For the text-containing cell, return its midpoint in (X, Y) coordinate format. 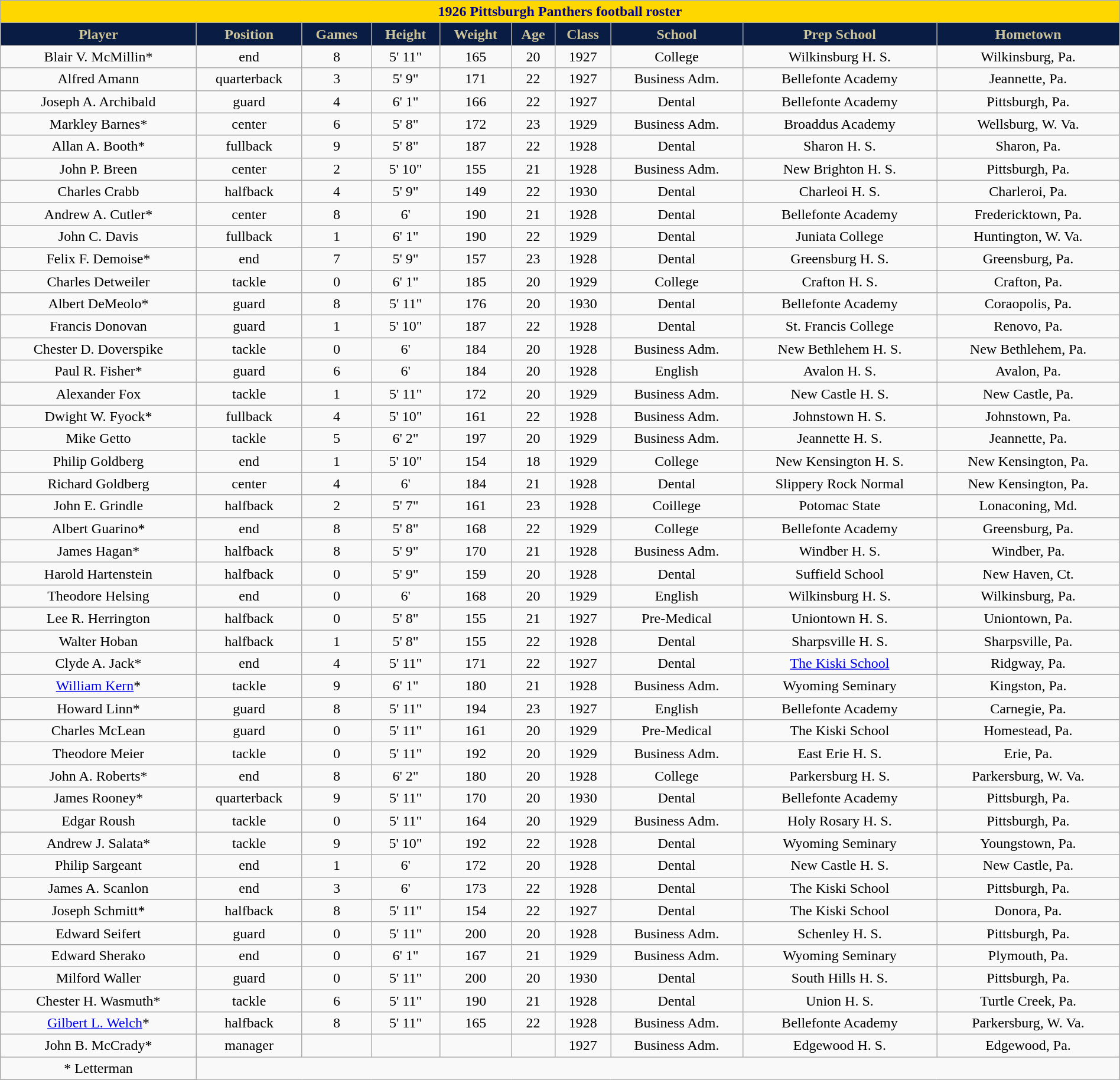
159 (475, 573)
Alfred Amann (98, 79)
Crafton H. S. (840, 282)
166 (475, 102)
Francis Donovan (98, 327)
Theodore Meier (98, 753)
James Hagan* (98, 551)
18 (533, 461)
Charleoi H. S. (840, 191)
Philip Sargeant (98, 866)
Sharon, Pa. (1028, 146)
Uniontown, Pa. (1028, 618)
164 (475, 821)
Sharpsville H. S. (840, 641)
South Hills H. S. (840, 978)
Greensburg H. S. (840, 259)
Chester H. Wasmuth* (98, 1001)
Paul R. Fisher* (98, 371)
Milford Waller (98, 978)
East Erie H. S. (840, 753)
Coillege (677, 506)
Gilbert L. Welch* (98, 1023)
Edgar Roush (98, 821)
Johnstown, Pa. (1028, 416)
Edward Sherako (98, 955)
149 (475, 191)
New Kensington H. S. (840, 461)
* Letterman (98, 1068)
Avalon, Pa. (1028, 371)
Potomac State (840, 506)
Clyde A. Jack* (98, 664)
7 (337, 259)
Markley Barnes* (98, 124)
Windber H. S. (840, 551)
Height (406, 34)
Philip Goldberg (98, 461)
Harold Hartenstein (98, 573)
Donora, Pa. (1028, 911)
John P. Breen (98, 169)
Lee R. Herrington (98, 618)
Jeannette H. S. (840, 439)
Allan A. Booth* (98, 146)
Edgewood, Pa. (1028, 1046)
Crafton, Pa. (1028, 282)
Fredericktown, Pa. (1028, 214)
New Brighton H. S. (840, 169)
Suffield School (840, 573)
Uniontown H. S. (840, 618)
173 (475, 888)
Dwight W. Fyock* (98, 416)
Albert DeMeolo* (98, 304)
Kingston, Pa. (1028, 686)
Games (337, 34)
Age (533, 34)
Juniata College (840, 236)
Chester D. Doverspike (98, 349)
Slippery Rock Normal (840, 484)
Wellsburg, W. Va. (1028, 124)
Lonaconing, Md. (1028, 506)
Felix F. Demoise* (98, 259)
James A. Scanlon (98, 888)
Carnegie, Pa. (1028, 709)
Avalon H. S. (840, 371)
Charles Crabb (98, 191)
Turtle Creek, Pa. (1028, 1001)
Edward Seifert (98, 933)
John A. Roberts* (98, 776)
185 (475, 282)
167 (475, 955)
St. Francis College (840, 327)
5' 7" (406, 506)
Alexander Fox (98, 394)
New Haven, Ct. (1028, 573)
Huntington, W. Va. (1028, 236)
Player (98, 34)
Johnstown H. S. (840, 416)
New Bethlehem, Pa. (1028, 349)
Joseph Schmitt* (98, 911)
Mike Getto (98, 439)
Andrew J. Salata* (98, 843)
Blair V. McMillin* (98, 57)
Walter Hoban (98, 641)
Plymouth, Pa. (1028, 955)
Broaddus Academy (840, 124)
Ridgway, Pa. (1028, 664)
Hometown (1028, 34)
James Rooney* (98, 798)
Richard Goldberg (98, 484)
Weight (475, 34)
Sharon H. S. (840, 146)
194 (475, 709)
John C. Davis (98, 236)
Position (249, 34)
Holy Rosary H. S. (840, 821)
Class (582, 34)
Renovo, Pa. (1028, 327)
5 (337, 439)
Albert Guarino* (98, 528)
John B. McCrady* (98, 1046)
Howard Linn* (98, 709)
New Bethlehem H. S. (840, 349)
Charleroi, Pa. (1028, 191)
Windber, Pa. (1028, 551)
176 (475, 304)
Charles McLean (98, 731)
Charles Detweiler (98, 282)
manager (249, 1046)
Andrew A. Cutler* (98, 214)
Edgewood H. S. (840, 1046)
Schenley H. S. (840, 933)
Sharpsville, Pa. (1028, 641)
Coraopolis, Pa. (1028, 304)
William Kern* (98, 686)
1926 Pittsburgh Panthers football roster (560, 12)
197 (475, 439)
Union H. S. (840, 1001)
Prep School (840, 34)
Erie, Pa. (1028, 753)
Joseph A. Archibald (98, 102)
Youngstown, Pa. (1028, 843)
Theodore Helsing (98, 596)
157 (475, 259)
Homestead, Pa. (1028, 731)
John E. Grindle (98, 506)
Parkersburg H. S. (840, 776)
School (677, 34)
